Pinpoint the cell where the given text exists, returning its (X, Y) midpoint coordinate. 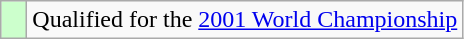
Qualified for the 2001 World Championship (245, 20)
